Output the [x, y] coordinate of the center of the cell containing the given text.  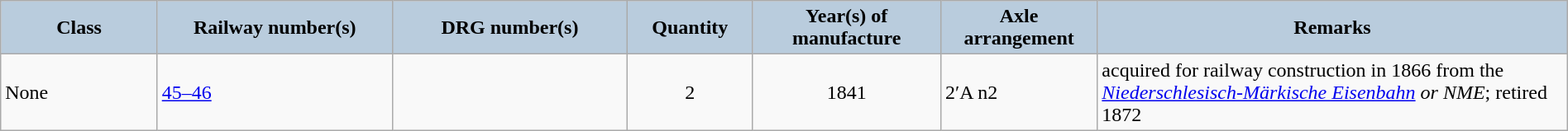
Class [79, 28]
Axle arrangement [1019, 28]
1841 [847, 92]
2 [691, 92]
Remarks [1332, 28]
2′A n2 [1019, 92]
DRG number(s) [509, 28]
None [79, 92]
Quantity [691, 28]
acquired for railway construction in 1866 from the Niederschlesisch-Märkische Eisenbahn or NME; retired 1872 [1332, 92]
Year(s) of manufacture [847, 28]
Railway number(s) [275, 28]
45–46 [275, 92]
